Extract the (x, y) coordinate from the center of the cell holding the provided text.  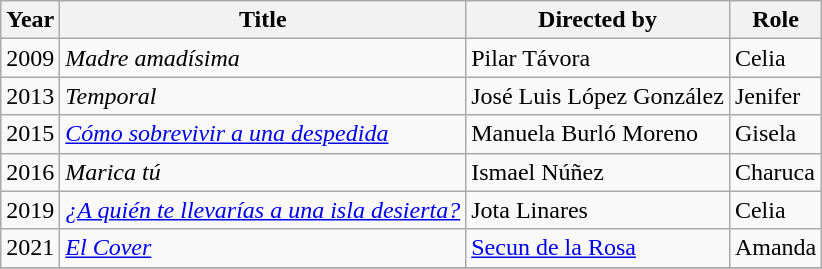
Cómo sobrevivir a una despedida (263, 134)
Role (775, 20)
Pilar Távora (598, 58)
¿A quién te llevarías a una isla desierta? (263, 210)
Madre amadísima (263, 58)
José Luis López González (598, 96)
2015 (30, 134)
Jota Linares (598, 210)
2019 (30, 210)
2021 (30, 248)
Marica tú (263, 172)
Title (263, 20)
Directed by (598, 20)
Manuela Burló Moreno (598, 134)
2009 (30, 58)
2013 (30, 96)
Amanda (775, 248)
Year (30, 20)
Temporal (263, 96)
Jenifer (775, 96)
Secun de la Rosa (598, 248)
Ismael Núñez (598, 172)
Gisela (775, 134)
El Cover (263, 248)
Charuca (775, 172)
2016 (30, 172)
